From the cell containing the given text, extract its center point as [X, Y] coordinate. 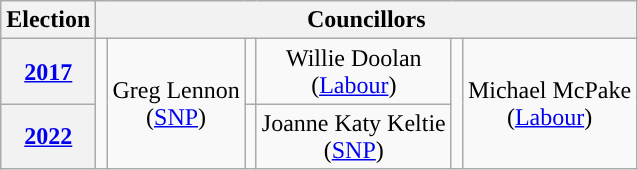
Councillors [366, 20]
Greg Lennon(SNP) [176, 104]
Willie Doolan(Labour) [354, 72]
Election [48, 20]
2017 [48, 72]
Joanne Katy Keltie(SNP) [354, 136]
Michael McPake(Labour) [549, 104]
2022 [48, 136]
